Extract the [x, y] coordinate from the center of the cell holding the provided text.  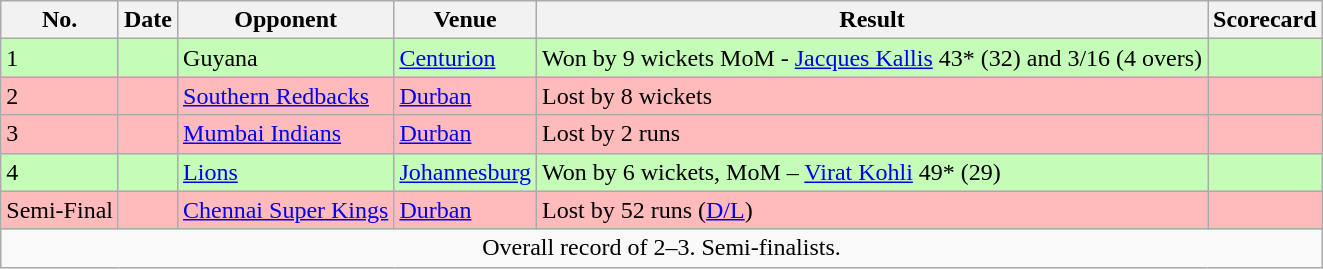
Lost by 8 wickets [872, 96]
No. [60, 20]
Venue [466, 20]
Guyana [286, 58]
3 [60, 134]
Centurion [466, 58]
2 [60, 96]
Date [148, 20]
Result [872, 20]
Mumbai Indians [286, 134]
1 [60, 58]
Lost by 2 runs [872, 134]
Chennai Super Kings [286, 210]
Semi-Final [60, 210]
Johannesburg [466, 172]
Won by 6 wickets, MoM – Virat Kohli 49* (29) [872, 172]
Opponent [286, 20]
Southern Redbacks [286, 96]
Lions [286, 172]
Won by 9 wickets MoM - Jacques Kallis 43* (32) and 3/16 (4 overs) [872, 58]
Lost by 52 runs (D/L) [872, 210]
4 [60, 172]
Scorecard [1266, 20]
Overall record of 2–3. Semi-finalists. [662, 248]
